Return (X, Y) of the center of cell containing provided text 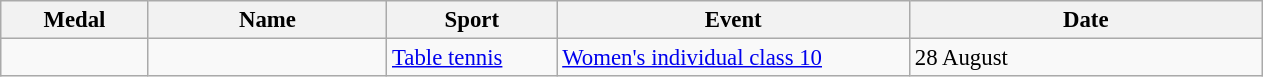
Name (268, 20)
Women's individual class 10 (734, 58)
Medal (74, 20)
Table tennis (472, 58)
Sport (472, 20)
Event (734, 20)
Date (1086, 20)
28 August (1086, 58)
